Pinpoint the cell where the given text exists, returning its (x, y) midpoint coordinate. 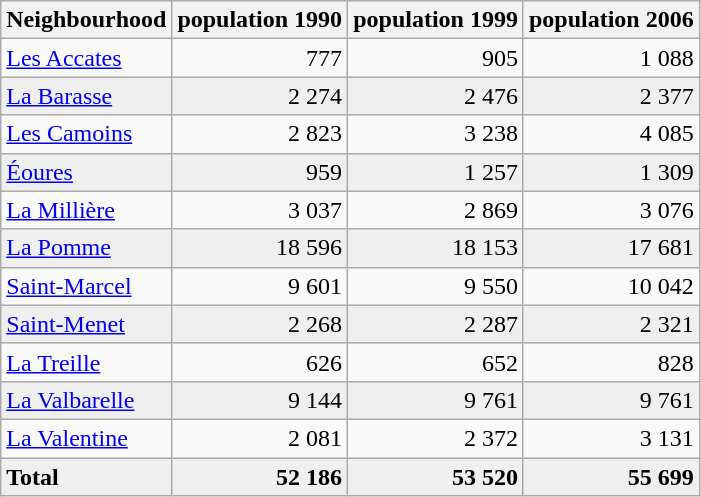
55 699 (611, 477)
population 1999 (436, 20)
population 2006 (611, 20)
La Valentine (86, 438)
52 186 (260, 477)
3 131 (611, 438)
Saint-Marcel (86, 286)
9 550 (436, 286)
10 042 (611, 286)
2 869 (436, 210)
652 (436, 362)
La Pomme (86, 248)
Total (86, 477)
3 076 (611, 210)
828 (611, 362)
Les Accates (86, 58)
Éoures (86, 172)
2 476 (436, 96)
18 596 (260, 248)
626 (260, 362)
population 1990 (260, 20)
La Millière (86, 210)
2 377 (611, 96)
2 274 (260, 96)
9 144 (260, 400)
905 (436, 58)
9 601 (260, 286)
La Treille (86, 362)
Les Camoins (86, 134)
2 287 (436, 324)
17 681 (611, 248)
3 238 (436, 134)
Neighbourhood (86, 20)
2 081 (260, 438)
La Valbarelle (86, 400)
2 823 (260, 134)
18 153 (436, 248)
Saint-Menet (86, 324)
2 268 (260, 324)
1 309 (611, 172)
2 372 (436, 438)
959 (260, 172)
1 088 (611, 58)
53 520 (436, 477)
4 085 (611, 134)
3 037 (260, 210)
2 321 (611, 324)
La Barasse (86, 96)
777 (260, 58)
1 257 (436, 172)
